Identify which cell holds the provided text, then report its [x, y] central coordinate. 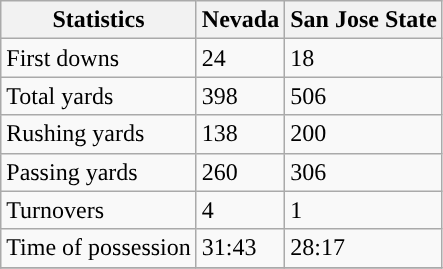
398 [240, 96]
28:17 [364, 248]
260 [240, 172]
138 [240, 134]
First downs [99, 58]
Rushing yards [99, 134]
306 [364, 172]
San Jose State [364, 20]
4 [240, 210]
Nevada [240, 20]
18 [364, 58]
506 [364, 96]
24 [240, 58]
Turnovers [99, 210]
Statistics [99, 20]
1 [364, 210]
Total yards [99, 96]
Time of possession [99, 248]
200 [364, 134]
31:43 [240, 248]
Passing yards [99, 172]
